Return (X, Y) of the center of cell containing provided text 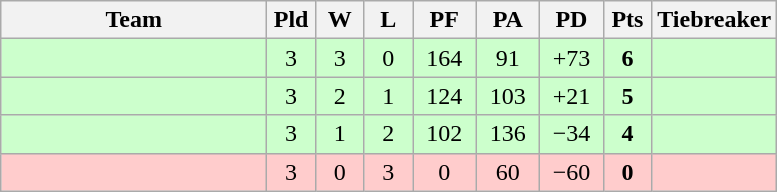
136 (508, 134)
5 (628, 96)
PF (444, 20)
PD (572, 20)
PA (508, 20)
103 (508, 96)
Tiebreaker (714, 20)
+21 (572, 96)
L (388, 20)
164 (444, 58)
124 (444, 96)
+73 (572, 58)
60 (508, 172)
Team (134, 20)
6 (628, 58)
4 (628, 134)
−34 (572, 134)
102 (444, 134)
91 (508, 58)
Pts (628, 20)
W (340, 20)
Pld (292, 20)
−60 (572, 172)
